Return (x, y) of the center of cell containing provided text 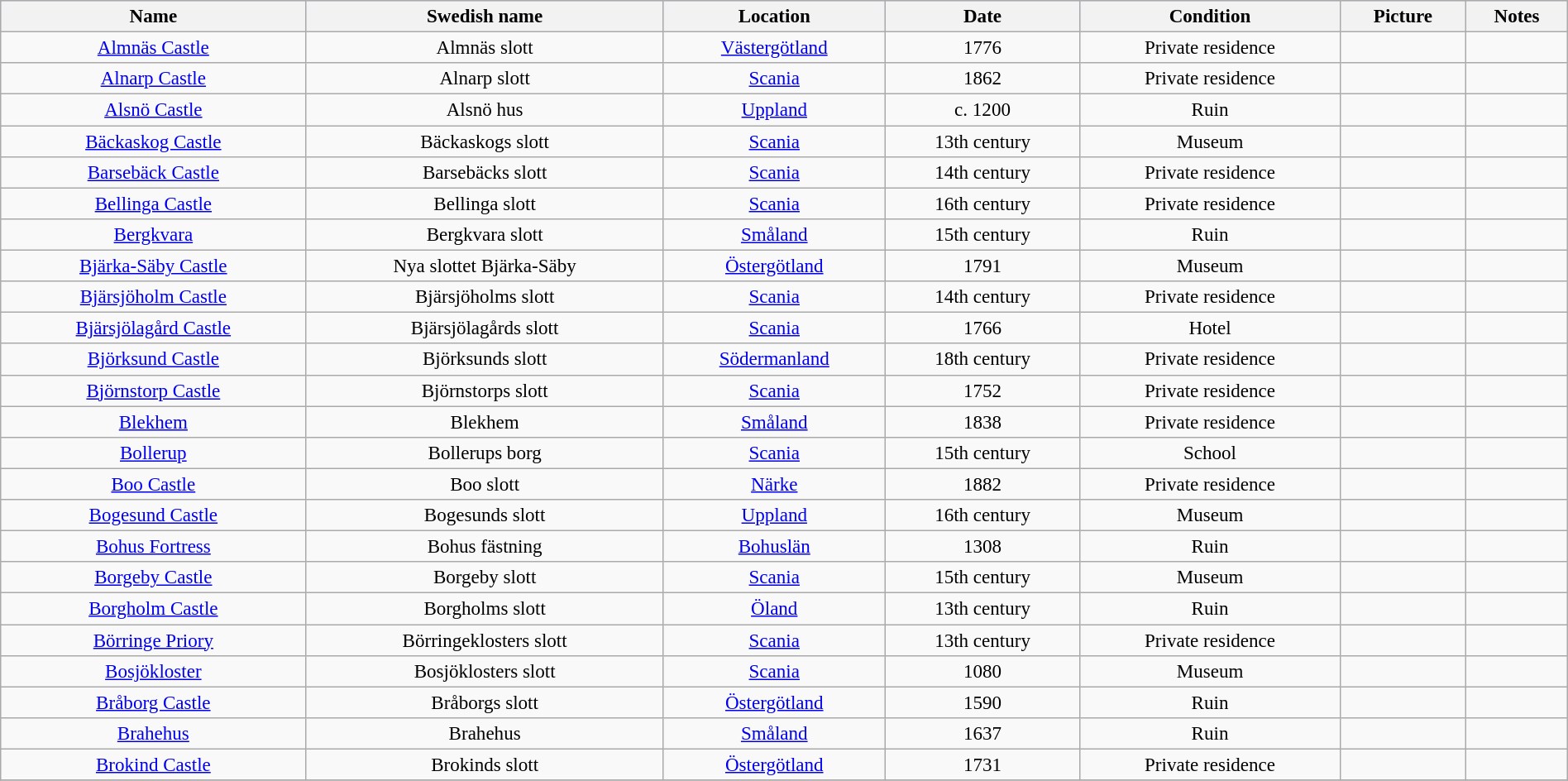
Bjärka-Säby Castle (154, 266)
Bjärsjölagårds slott (485, 328)
1838 (982, 422)
1080 (982, 672)
Bäckaskogs slott (485, 141)
Date (982, 17)
Barsebäcks slott (485, 173)
Bosjöklosters slott (485, 672)
Närke (774, 484)
Bellinga Castle (154, 204)
Bellinga slott (485, 204)
Björksund Castle (154, 360)
Bollerups borg (485, 453)
Bråborgs slott (485, 702)
Almnäs slott (485, 48)
School (1210, 453)
Bogesunds slott (485, 515)
1791 (982, 266)
1731 (982, 765)
Picture (1403, 17)
Börringe Priory (154, 640)
Bergkvara slott (485, 235)
Bogesund Castle (154, 515)
Hotel (1210, 328)
Bjärsjölagård Castle (154, 328)
Alsnö Castle (154, 110)
Boo slott (485, 484)
Borgeby Castle (154, 577)
Condition (1210, 17)
Borgholms slott (485, 609)
Bäckaskog Castle (154, 141)
Barsebäck Castle (154, 173)
Swedish name (485, 17)
Bosjökloster (154, 672)
Bjärsjöholms slott (485, 297)
c. 1200 (982, 110)
Södermanland (774, 360)
Bjärsjöholm Castle (154, 297)
1752 (982, 390)
Öland (774, 609)
Bollerup (154, 453)
Bohuslän (774, 547)
1637 (982, 734)
Alnarp Castle (154, 79)
1590 (982, 702)
Borgeby slott (485, 577)
Bergkvara (154, 235)
1776 (982, 48)
Björnstorps slott (485, 390)
Nya slottet Bjärka-Säby (485, 266)
18th century (982, 360)
Björksunds slott (485, 360)
Brokinds slott (485, 765)
Bohus fästning (485, 547)
1862 (982, 79)
Borgholm Castle (154, 609)
Alsnö hus (485, 110)
Boo Castle (154, 484)
1766 (982, 328)
Björnstorp Castle (154, 390)
Brokind Castle (154, 765)
Bohus Fortress (154, 547)
Location (774, 17)
1308 (982, 547)
Name (154, 17)
1882 (982, 484)
Börringeklosters slott (485, 640)
Bråborg Castle (154, 702)
Almnäs Castle (154, 48)
Västergötland (774, 48)
Alnarp slott (485, 79)
Notes (1517, 17)
